Provide the [X, Y] coordinate of the cell's center where the given text is located.  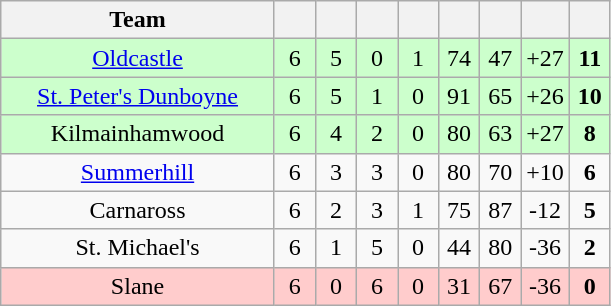
87 [500, 210]
75 [460, 210]
67 [500, 286]
Carnaross [138, 210]
11 [590, 58]
4 [336, 134]
31 [460, 286]
8 [590, 134]
10 [590, 96]
+26 [546, 96]
St. Michael's [138, 248]
Team [138, 20]
65 [500, 96]
63 [500, 134]
47 [500, 58]
Summerhill [138, 172]
74 [460, 58]
-12 [546, 210]
Kilmainhamwood [138, 134]
+10 [546, 172]
Slane [138, 286]
44 [460, 248]
Oldcastle [138, 58]
91 [460, 96]
St. Peter's Dunboyne [138, 96]
70 [500, 172]
